Find where the given text appears and provide that cell's center as (x, y) coordinate. 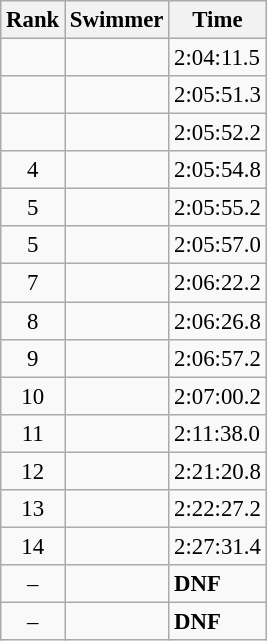
Time (218, 20)
2:06:57.2 (218, 358)
2:04:11.5 (218, 58)
9 (33, 358)
2:05:52.2 (218, 133)
11 (33, 433)
2:05:51.3 (218, 95)
2:05:55.2 (218, 208)
12 (33, 471)
2:07:00.2 (218, 396)
10 (33, 396)
2:27:31.4 (218, 546)
2:21:20.8 (218, 471)
2:05:54.8 (218, 170)
2:06:26.8 (218, 321)
2:06:22.2 (218, 283)
4 (33, 170)
14 (33, 546)
2:11:38.0 (218, 433)
2:05:57.0 (218, 245)
Swimmer (117, 20)
Rank (33, 20)
2:22:27.2 (218, 509)
8 (33, 321)
7 (33, 283)
13 (33, 509)
